Return the (X, Y) coordinate for the center point of the cell that contains the specified text.  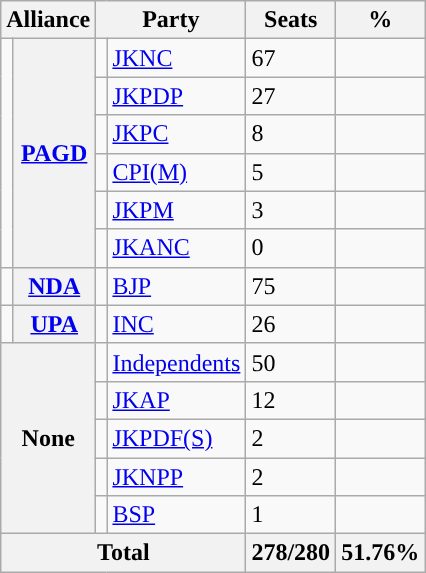
JKPM (176, 210)
75 (291, 286)
51.76% (380, 553)
26 (291, 324)
JKPDF(S) (176, 438)
Party (171, 20)
UPA (54, 324)
JKANC (176, 248)
JKAP (176, 400)
8 (291, 134)
3 (291, 210)
BSP (176, 515)
JKNPP (176, 477)
CPI(M) (176, 172)
Total (124, 553)
27 (291, 96)
None (48, 438)
BJP (176, 286)
278/280 (291, 553)
JKPC (176, 134)
0 (291, 248)
5 (291, 172)
12 (291, 400)
JKNC (176, 58)
NDA (54, 286)
67 (291, 58)
Independents (176, 362)
50 (291, 362)
% (380, 20)
PAGD (54, 153)
1 (291, 515)
INC (176, 324)
Alliance (48, 20)
JKPDP (176, 96)
Seats (291, 20)
